Scan for the cell matching the given text and deliver its [x, y] coordinate at center. 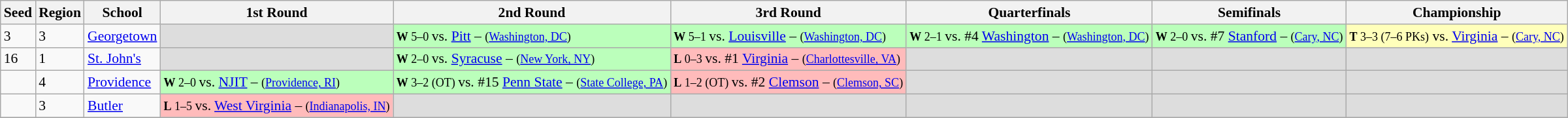
3rd Round [788, 12]
2nd Round [532, 12]
Providence [122, 83]
W 2–1 vs. #4 Washington – (Washington, DC) [1029, 36]
1 [60, 59]
W 3–2 (OT) vs. #15 Penn State – (State College, PA) [532, 83]
Championship [1457, 12]
Semifinals [1249, 12]
Georgetown [122, 36]
W 5–0 vs. Pitt – (Washington, DC) [532, 36]
W 2–0 vs. NJIT – (Providence, RI) [276, 83]
Seed [18, 12]
16 [18, 59]
Butler [122, 106]
T 3–3 (7–6 PKs) vs. Virginia – (Cary, NC) [1457, 36]
Region [60, 12]
L 1–5 vs. West Virginia – (Indianapolis, IN) [276, 106]
L 0–3 vs. #1 Virginia – (Charlottesville, VA) [788, 59]
1st Round [276, 12]
St. John's [122, 59]
4 [60, 83]
W 2–0 vs. Syracuse – (New York, NY) [532, 59]
School [122, 12]
W 2–0 vs. #7 Stanford – (Cary, NC) [1249, 36]
L 1–2 (OT) vs. #2 Clemson – (Clemson, SC) [788, 83]
Quarterfinals [1029, 12]
W 5–1 vs. Louisville – (Washington, DC) [788, 36]
